For the text-containing cell, return its midpoint in [X, Y] coordinate format. 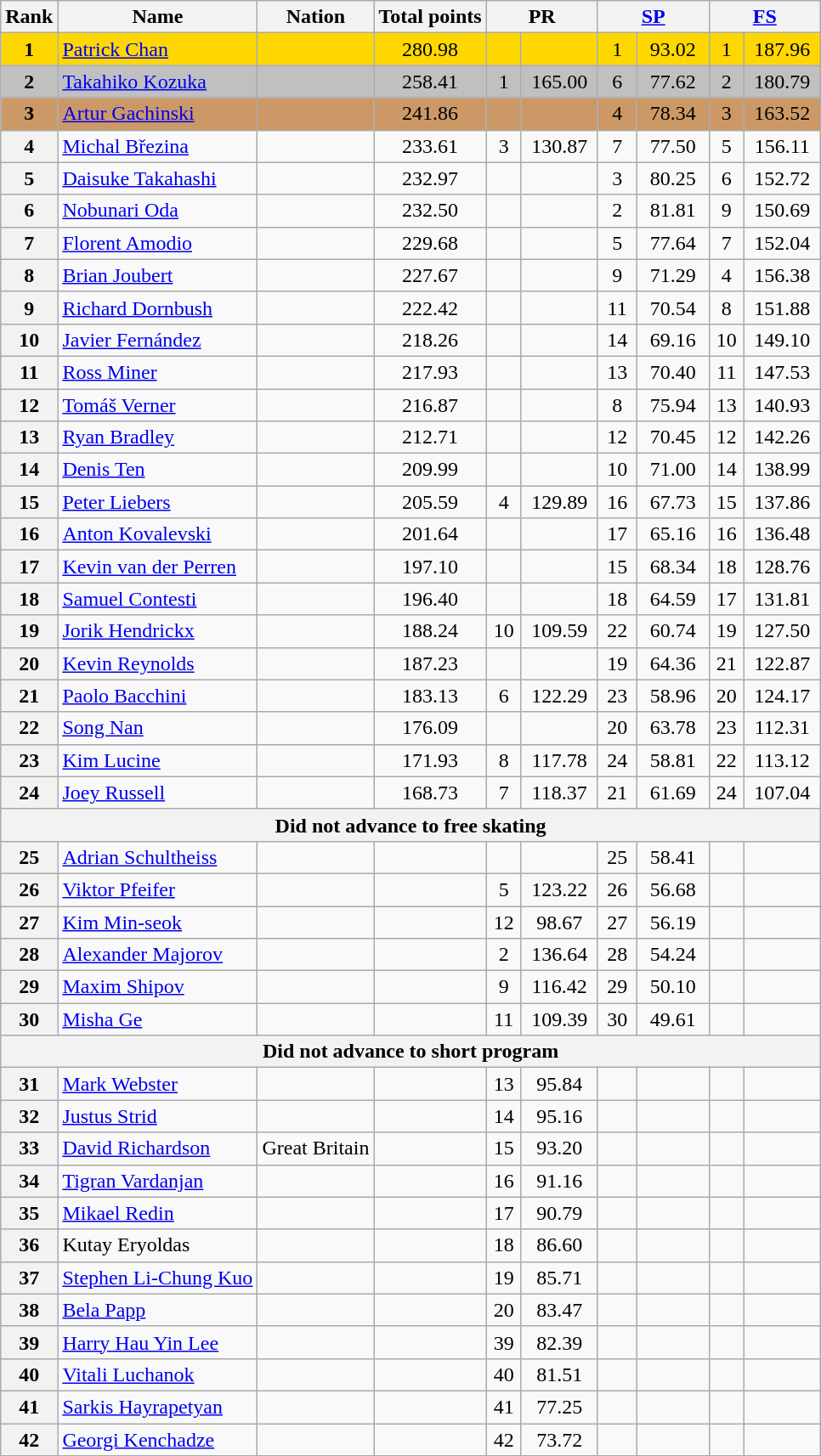
129.89 [559, 502]
137.86 [782, 502]
107.04 [782, 793]
201.64 [430, 534]
217.93 [430, 372]
Total points [430, 17]
128.76 [782, 567]
Ross Miner [158, 372]
209.99 [430, 470]
149.10 [782, 340]
Harry Hau Yin Lee [158, 1342]
95.16 [559, 1116]
Paolo Bacchini [158, 696]
127.50 [782, 631]
81.81 [673, 211]
109.39 [559, 1019]
124.17 [782, 696]
Song Nan [158, 728]
151.88 [782, 308]
Patrick Chan [158, 49]
73.72 [559, 1440]
Great Britain [316, 1148]
116.42 [559, 987]
196.40 [430, 599]
56.19 [673, 922]
197.10 [430, 567]
227.67 [430, 275]
241.86 [430, 114]
Florent Amodio [158, 243]
50.10 [673, 987]
65.16 [673, 534]
90.79 [559, 1213]
71.00 [673, 470]
Alexander Majorov [158, 955]
Kim Lucine [158, 760]
68.34 [673, 567]
69.16 [673, 340]
78.34 [673, 114]
Rank [29, 17]
70.54 [673, 308]
Vitali Luchanok [158, 1374]
130.87 [559, 146]
165.00 [559, 82]
35 [29, 1213]
156.11 [782, 146]
70.40 [673, 372]
Name [158, 17]
187.23 [430, 663]
SP [653, 17]
Did not advance to short program [411, 1052]
49.61 [673, 1019]
93.02 [673, 49]
118.37 [559, 793]
152.72 [782, 178]
Sarkis Hayrapetyan [158, 1407]
216.87 [430, 405]
156.38 [782, 275]
147.53 [782, 372]
60.74 [673, 631]
70.45 [673, 437]
229.68 [430, 243]
Justus Strid [158, 1116]
Daisuke Takahashi [158, 178]
31 [29, 1084]
FS [765, 17]
61.69 [673, 793]
64.59 [673, 599]
258.41 [430, 82]
85.71 [559, 1278]
171.93 [430, 760]
77.62 [673, 82]
Anton Kovalevski [158, 534]
Denis Ten [158, 470]
168.73 [430, 793]
Takahiko Kozuka [158, 82]
Bela Papp [158, 1310]
38 [29, 1310]
232.50 [430, 211]
67.73 [673, 502]
37 [29, 1278]
218.26 [430, 340]
58.81 [673, 760]
187.96 [782, 49]
33 [29, 1148]
32 [29, 1116]
Did not advance to free skating [411, 825]
Tigran Vardanjan [158, 1181]
Misha Ge [158, 1019]
64.36 [673, 663]
280.98 [430, 49]
58.96 [673, 696]
80.25 [673, 178]
77.25 [559, 1407]
75.94 [673, 405]
63.78 [673, 728]
150.69 [782, 211]
180.79 [782, 82]
91.16 [559, 1181]
Jorik Hendrickx [158, 631]
Viktor Pfeifer [158, 889]
Samuel Contesti [158, 599]
93.20 [559, 1148]
232.97 [430, 178]
117.78 [559, 760]
Stephen Li-Chung Kuo [158, 1278]
233.61 [430, 146]
122.29 [559, 696]
77.50 [673, 146]
Peter Liebers [158, 502]
Nation [316, 17]
Javier Fernández [158, 340]
36 [29, 1245]
205.59 [430, 502]
113.12 [782, 760]
Mikael Redin [158, 1213]
Kutay Eryoldas [158, 1245]
122.87 [782, 663]
81.51 [559, 1374]
Kevin Reynolds [158, 663]
82.39 [559, 1342]
183.13 [430, 696]
83.47 [559, 1310]
Richard Dornbush [158, 308]
109.59 [559, 631]
Kim Min-seok [158, 922]
95.84 [559, 1084]
Tomáš Verner [158, 405]
136.48 [782, 534]
58.41 [673, 857]
86.60 [559, 1245]
56.68 [673, 889]
140.93 [782, 405]
163.52 [782, 114]
Ryan Bradley [158, 437]
Michal Březina [158, 146]
Nobunari Oda [158, 211]
Kevin van der Perren [158, 567]
Artur Gachinski [158, 114]
Mark Webster [158, 1084]
123.22 [559, 889]
Georgi Kenchadze [158, 1440]
Joey Russell [158, 793]
138.99 [782, 470]
136.64 [559, 955]
David Richardson [158, 1148]
Brian Joubert [158, 275]
131.81 [782, 599]
142.26 [782, 437]
Adrian Schultheiss [158, 857]
188.24 [430, 631]
212.71 [430, 437]
112.31 [782, 728]
34 [29, 1181]
176.09 [430, 728]
54.24 [673, 955]
222.42 [430, 308]
98.67 [559, 922]
77.64 [673, 243]
71.29 [673, 275]
PR [542, 17]
Maxim Shipov [158, 987]
152.04 [782, 243]
